Return [X, Y] of the center of cell containing provided text 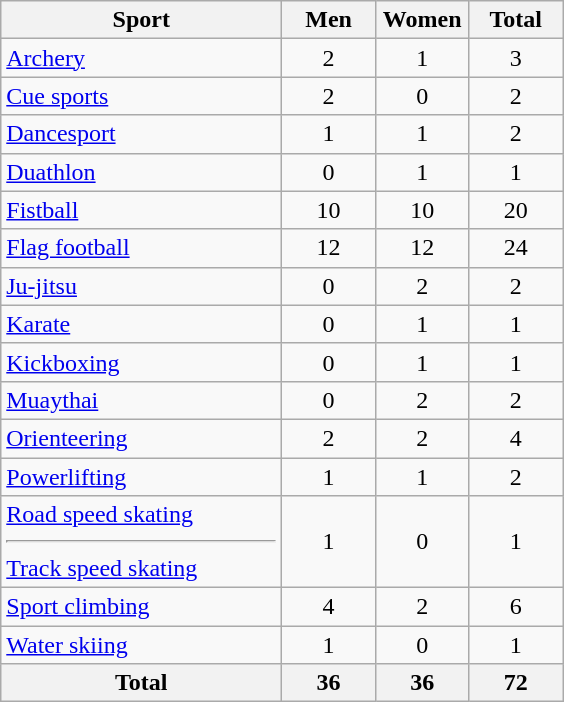
Cue sports [142, 96]
Archery [142, 58]
3 [516, 58]
24 [516, 248]
Sport climbing [142, 607]
Muaythai [142, 400]
Karate [142, 324]
Women [422, 20]
20 [516, 210]
Fistball [142, 210]
Sport [142, 20]
Water skiing [142, 645]
Men [329, 20]
Flag football [142, 248]
Duathlon [142, 172]
Ju-jitsu [142, 286]
Dancesport [142, 134]
Road speed skatingTrack speed skating [142, 542]
Kickboxing [142, 362]
Powerlifting [142, 477]
72 [516, 683]
Orienteering [142, 438]
6 [516, 607]
